Extract the [X, Y] coordinate from the center of the cell holding the provided text.  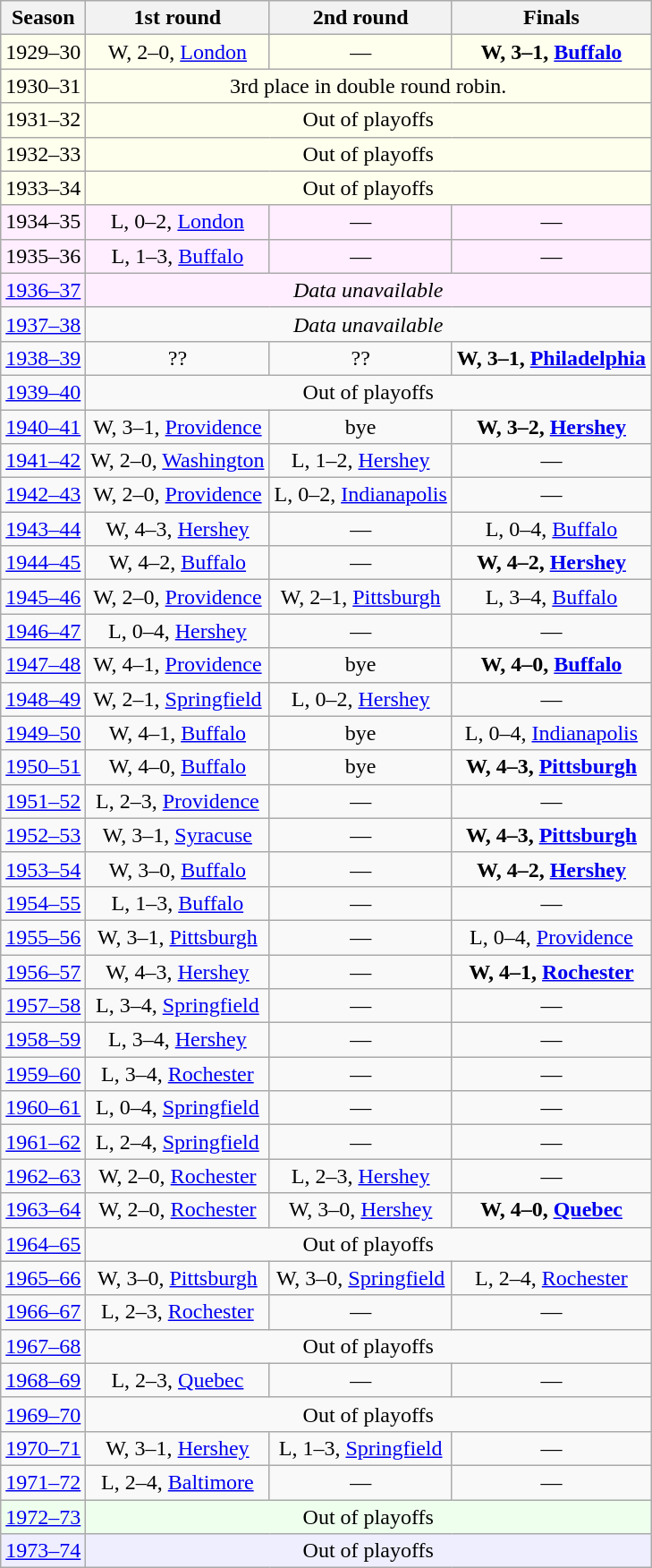
1969–70 [43, 1414]
L, 1–3, Springfield [360, 1448]
1961–62 [43, 1142]
W, 3–1, Buffalo [551, 52]
1937–38 [43, 324]
W, 3–0, Springfield [360, 1278]
1931–32 [43, 120]
1946–47 [43, 631]
L, 0–4, Hershey [177, 631]
L, 2–3, Providence [177, 801]
L, 3–4, Rochester [177, 1074]
L, 2–3, Rochester [177, 1312]
W, 4–0, Quebec [551, 1210]
W, 2–1, Pittsburgh [360, 597]
1968–69 [43, 1380]
1967–68 [43, 1346]
L, 3–4, Buffalo [551, 597]
3rd place in double round robin. [368, 86]
1st round [177, 18]
L, 3–4, Hershey [177, 1040]
1941–42 [43, 461]
1966–67 [43, 1312]
1943–44 [43, 529]
1929–30 [43, 52]
L, 0–2, Indianapolis [360, 495]
W, 2–1, Springfield [177, 699]
L, 0–4, Buffalo [551, 529]
W, 2–0, London [177, 52]
1959–60 [43, 1074]
1938–39 [43, 358]
L, 1–2, Hershey [360, 461]
1953–54 [43, 869]
W, 3–1, Pittsburgh [177, 937]
W, 3–1, Hershey [177, 1448]
1945–46 [43, 597]
1936–37 [43, 290]
1934–35 [43, 222]
1973–74 [43, 1551]
L, 3–4, Springfield [177, 1006]
1960–61 [43, 1108]
W, 3–0, Hershey [360, 1210]
1964–65 [43, 1244]
1971–72 [43, 1482]
1956–57 [43, 971]
L, 0–2, London [177, 222]
1962–63 [43, 1176]
Season [43, 18]
1954–55 [43, 903]
1944–45 [43, 563]
W, 3–1, Providence [177, 427]
W, 4–1, Rochester [551, 971]
2nd round [360, 18]
1949–50 [43, 733]
1970–71 [43, 1448]
1972–73 [43, 1517]
1950–51 [43, 767]
W, 4–1, Buffalo [177, 733]
1963–64 [43, 1210]
1932–33 [43, 154]
1958–59 [43, 1040]
W, 3–2, Hershey [551, 427]
L, 2–4, Baltimore [177, 1482]
1935–36 [43, 256]
L, 0–4, Indianapolis [551, 733]
L, 0–4, Providence [551, 937]
1939–40 [43, 392]
1947–48 [43, 665]
W, 3–0, Pittsburgh [177, 1278]
Finals [551, 18]
1930–31 [43, 86]
W, 4–1, Providence [177, 665]
1940–41 [43, 427]
1952–53 [43, 835]
1948–49 [43, 699]
1942–43 [43, 495]
L, 0–4, Springfield [177, 1108]
W, 2–0, Washington [177, 461]
1951–52 [43, 801]
W, 3–1, Syracuse [177, 835]
L, 0–2, Hershey [360, 699]
L, 2–4, Rochester [551, 1278]
L, 2–4, Springfield [177, 1142]
L, 2–3, Quebec [177, 1380]
L, 2–3, Hershey [360, 1176]
1933–34 [43, 188]
1965–66 [43, 1278]
W, 3–0, Buffalo [177, 869]
1955–56 [43, 937]
W, 3–1, Philadelphia [551, 358]
1957–58 [43, 1006]
W, 4–2, Buffalo [177, 563]
